From the cell containing the given text, extract its center point as [x, y] coordinate. 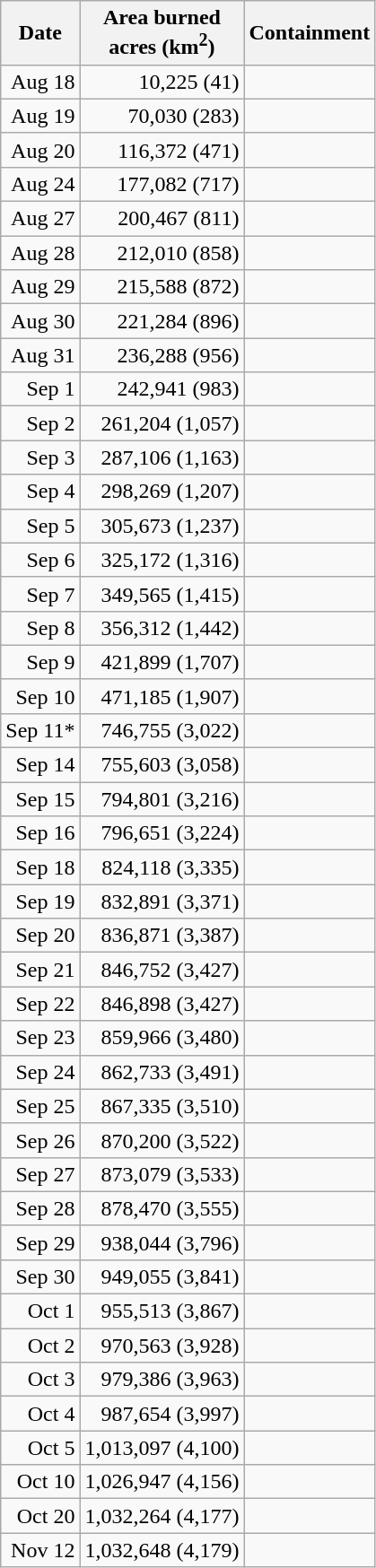
Sep 2 [40, 423]
1,032,648 (4,179) [162, 1550]
824,118 (3,335) [162, 867]
Sep 4 [40, 492]
1,026,947 (4,156) [162, 1482]
755,603 (3,058) [162, 765]
Sep 23 [40, 1038]
873,079 (3,533) [162, 1174]
Sep 24 [40, 1072]
Sep 15 [40, 799]
70,030 (283) [162, 116]
Sep 20 [40, 936]
Sep 21 [40, 970]
846,898 (3,427) [162, 1004]
Sep 29 [40, 1242]
212,010 (858) [162, 253]
Sep 25 [40, 1106]
846,752 (3,427) [162, 970]
Sep 16 [40, 833]
Sep 26 [40, 1140]
Sep 11* [40, 730]
870,200 (3,522) [162, 1140]
471,185 (1,907) [162, 696]
862,733 (3,491) [162, 1072]
Oct 4 [40, 1414]
Sep 18 [40, 867]
Sep 27 [40, 1174]
325,172 (1,316) [162, 560]
938,044 (3,796) [162, 1242]
Oct 3 [40, 1380]
Aug 24 [40, 184]
Containment [310, 33]
878,470 (3,555) [162, 1208]
Aug 31 [40, 355]
200,467 (811) [162, 219]
Sep 6 [40, 560]
Date [40, 33]
Sep 3 [40, 457]
Sep 19 [40, 902]
Aug 29 [40, 287]
Sep 30 [40, 1276]
261,204 (1,057) [162, 423]
867,335 (3,510) [162, 1106]
Sep 8 [40, 628]
970,563 (3,928) [162, 1346]
221,284 (896) [162, 321]
10,225 (41) [162, 82]
Aug 18 [40, 82]
Oct 1 [40, 1311]
242,941 (983) [162, 389]
Oct 2 [40, 1346]
Aug 28 [40, 253]
836,871 (3,387) [162, 936]
832,891 (3,371) [162, 902]
Area burnedacres (km2) [162, 33]
116,372 (471) [162, 150]
215,588 (872) [162, 287]
298,269 (1,207) [162, 492]
Sep 1 [40, 389]
796,651 (3,224) [162, 833]
236,288 (956) [162, 355]
1,013,097 (4,100) [162, 1448]
979,386 (3,963) [162, 1380]
349,565 (1,415) [162, 594]
Sep 9 [40, 662]
859,966 (3,480) [162, 1038]
Sep 14 [40, 765]
177,082 (717) [162, 184]
Oct 10 [40, 1482]
1,032,264 (4,177) [162, 1516]
Sep 7 [40, 594]
Sep 10 [40, 696]
794,801 (3,216) [162, 799]
421,899 (1,707) [162, 662]
Aug 30 [40, 321]
Sep 28 [40, 1208]
Aug 19 [40, 116]
Sep 5 [40, 526]
Sep 22 [40, 1004]
Nov 12 [40, 1550]
987,654 (3,997) [162, 1414]
746,755 (3,022) [162, 730]
Oct 20 [40, 1516]
Aug 27 [40, 219]
949,055 (3,841) [162, 1276]
287,106 (1,163) [162, 457]
356,312 (1,442) [162, 628]
Oct 5 [40, 1448]
305,673 (1,237) [162, 526]
Aug 20 [40, 150]
955,513 (3,867) [162, 1311]
